Detect which cell encompasses the target text, then output its [x, y] center coordinate. 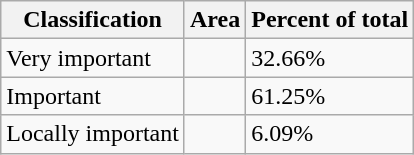
Classification [93, 20]
Very important [93, 58]
61.25% [330, 96]
32.66% [330, 58]
Area [214, 20]
Percent of total [330, 20]
Important [93, 96]
Locally important [93, 134]
6.09% [330, 134]
